Return (X, Y) of the center of cell containing provided text 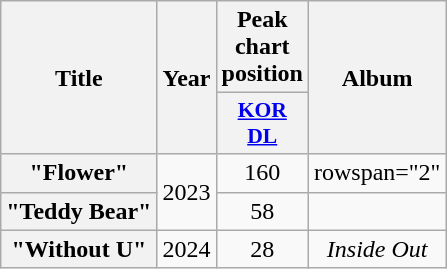
160 (262, 173)
Title (79, 78)
"Without U" (79, 249)
rowspan="2" (377, 173)
2023 (186, 192)
Album (377, 78)
Year (186, 78)
58 (262, 211)
28 (262, 249)
"Flower" (79, 173)
"Teddy Bear" (79, 211)
2024 (186, 249)
Peak chart position (262, 47)
Inside Out (377, 249)
KORDL (262, 124)
